Capture the cell that displays the provided text and extract its (X, Y) central coordinate. 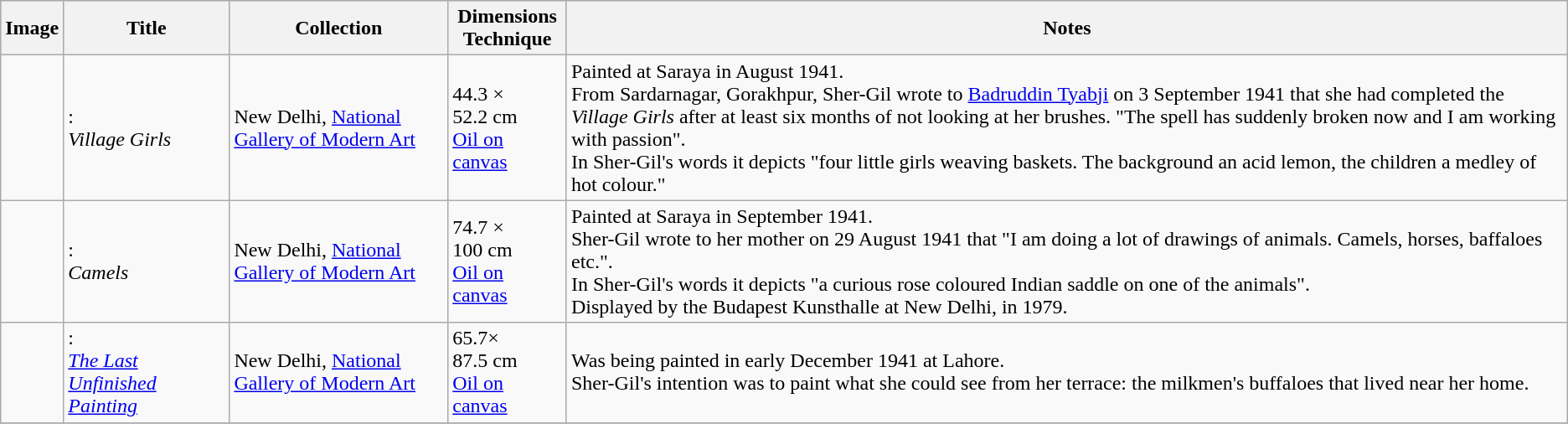
:Village Girls (147, 127)
65.7× 87.5 cmOil on canvas (508, 372)
Notes (1067, 28)
Collection (338, 28)
:The Last Unfinished Painting (147, 372)
Title (147, 28)
DimensionsTechnique (508, 28)
Image (32, 28)
:Camels (147, 261)
44.3 × 52.2 cmOil on canvas (508, 127)
74.7 × 100 cmOil on canvas (508, 261)
